Return (x, y) of the center of cell containing provided text 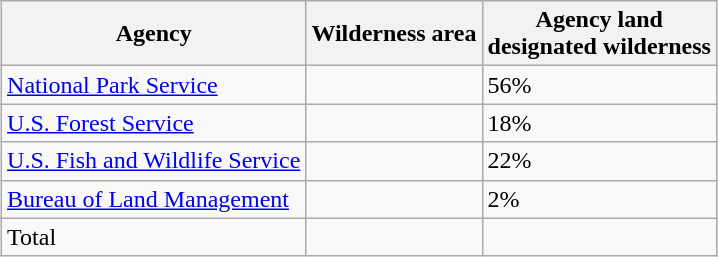
Total (154, 237)
U.S. Fish and Wildlife Service (154, 161)
National Park Service (154, 85)
2% (599, 199)
U.S. Forest Service (154, 123)
Wilderness area (394, 34)
56% (599, 85)
22% (599, 161)
Agency landdesignated wilderness (599, 34)
18% (599, 123)
Agency (154, 34)
Bureau of Land Management (154, 199)
